Locate the cell with the specified text and output its (x, y) center coordinate. 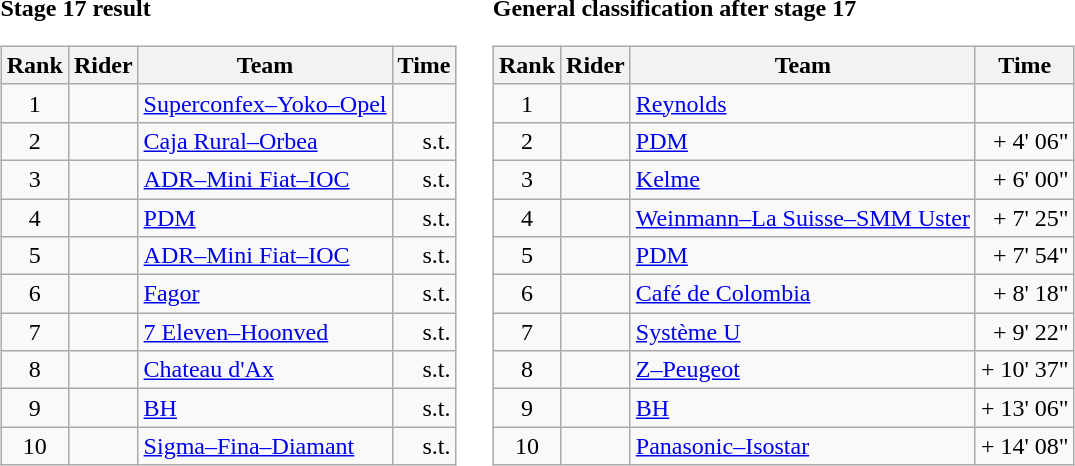
Weinmann–La Suisse–SMM Uster (802, 217)
Z–Peugeot (802, 370)
Kelme (802, 179)
Café de Colombia (802, 294)
Caja Rural–Orbea (265, 141)
Reynolds (802, 103)
+ 7' 25" (1024, 217)
Panasonic–Isostar (802, 446)
Sigma–Fina–Diamant (265, 446)
+ 9' 22" (1024, 332)
7 Eleven–Hoonved (265, 332)
+ 8' 18" (1024, 294)
Système U (802, 332)
+ 13' 06" (1024, 408)
+ 14' 08" (1024, 446)
+ 4' 06" (1024, 141)
Superconfex–Yoko–Opel (265, 103)
+ 6' 00" (1024, 179)
+ 7' 54" (1024, 256)
+ 10' 37" (1024, 370)
Fagor (265, 294)
Chateau d'Ax (265, 370)
